Return [X, Y] of the center of cell containing provided text 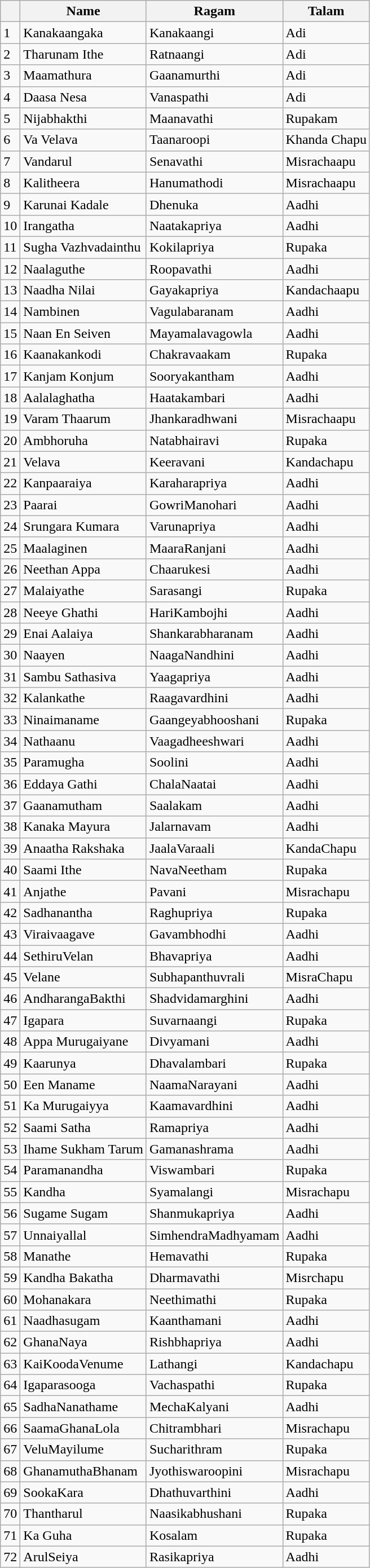
11 [10, 247]
Dhavalambari [214, 1063]
Ragam [214, 11]
69 [10, 1492]
Anaatha Rakshaka [83, 848]
7 [10, 161]
Jalarnavam [214, 827]
Gayakapriya [214, 290]
64 [10, 1385]
Sugame Sugam [83, 1213]
GhanaNaya [83, 1342]
44 [10, 956]
Chitrambhari [214, 1428]
50 [10, 1085]
28 [10, 612]
Anjathe [83, 891]
27 [10, 591]
Nijabhakthi [83, 118]
57 [10, 1235]
67 [10, 1450]
Naasikabhushani [214, 1514]
35 [10, 763]
Natabhairavi [214, 441]
Saami Satha [83, 1127]
6 [10, 140]
Jyothiswaroopini [214, 1471]
Tharunam Ithe [83, 54]
Vagulabaranam [214, 312]
18 [10, 398]
62 [10, 1342]
Talam [326, 11]
Ka Murugaiyya [83, 1106]
Dhathuvarthini [214, 1492]
Name [83, 11]
Vandarul [83, 161]
Igaparasooga [83, 1385]
Maalaginen [83, 548]
Irangatha [83, 226]
Neethan Appa [83, 569]
VeluMayilume [83, 1450]
46 [10, 999]
39 [10, 848]
Kosalam [214, 1535]
23 [10, 505]
Shadvidamarghini [214, 999]
Maanavathi [214, 118]
Sarasangi [214, 591]
Sambu Sathasiva [83, 677]
Shanmukapriya [214, 1213]
Lathangi [214, 1364]
SadhaNanathame [83, 1407]
61 [10, 1321]
GowriManohari [214, 505]
Kaanthamani [214, 1321]
Sadhanantha [83, 913]
Ratnaangi [214, 54]
Soolini [214, 763]
Viswambari [214, 1170]
Bhavapriya [214, 956]
AndharangaBakthi [83, 999]
26 [10, 569]
Ambhoruha [83, 441]
Haatakambari [214, 398]
Kaanakankodi [83, 355]
Jhankaradhwani [214, 419]
5 [10, 118]
19 [10, 419]
41 [10, 891]
Saami Ithe [83, 870]
Gaangeyabhooshani [214, 720]
71 [10, 1535]
31 [10, 677]
56 [10, 1213]
Kandha Bakatha [83, 1278]
10 [10, 226]
Srungara Kumara [83, 526]
3 [10, 76]
NaamaNarayani [214, 1085]
42 [10, 913]
Paramanandha [83, 1170]
Nathaanu [83, 741]
Malaiyathe [83, 591]
47 [10, 1020]
14 [10, 312]
Karunai Kadale [83, 204]
Naayen [83, 655]
Sugha Vazhvadainthu [83, 247]
16 [10, 355]
KaiKoodaVenume [83, 1364]
33 [10, 720]
51 [10, 1106]
Vachaspathi [214, 1385]
ChalaNaatai [214, 784]
Raagavardhini [214, 698]
SookaKara [83, 1492]
25 [10, 548]
24 [10, 526]
Rasikapriya [214, 1557]
66 [10, 1428]
Kaamavardhini [214, 1106]
Paarai [83, 505]
Gamanashrama [214, 1149]
Kaarunya [83, 1063]
Kanpaaraiya [83, 483]
17 [10, 376]
12 [10, 269]
Khanda Chapu [326, 140]
Kanjam Konjum [83, 376]
GhanamuthaBhanam [83, 1471]
Eddaya Gathi [83, 784]
Roopavathi [214, 269]
Yaagapriya [214, 677]
60 [10, 1299]
49 [10, 1063]
SaamaGhanaLola [83, 1428]
54 [10, 1170]
1 [10, 33]
Sucharithram [214, 1450]
36 [10, 784]
Maamathura [83, 76]
Mayamalavagowla [214, 333]
29 [10, 634]
53 [10, 1149]
Chaarukesi [214, 569]
Aalalaghatha [83, 398]
Thantharul [83, 1514]
Naatakapriya [214, 226]
Naadha Nilai [83, 290]
SethiruVelan [83, 956]
32 [10, 698]
Ka Guha [83, 1535]
Kandachaapu [326, 290]
Een Maname [83, 1085]
Syamalangi [214, 1192]
Shankarabharanam [214, 634]
Daasa Nesa [83, 97]
Pavani [214, 891]
Appa Murugaiyane [83, 1042]
MaaraRanjani [214, 548]
58 [10, 1256]
SimhendraMadhyamam [214, 1235]
Paramugha [83, 763]
40 [10, 870]
68 [10, 1471]
8 [10, 183]
Keeravani [214, 462]
Va Velava [83, 140]
Hemavathi [214, 1256]
Kanakaangi [214, 33]
Viraivaagave [83, 934]
Misrchapu [326, 1278]
Kokilapriya [214, 247]
Ihame Sukham Tarum [83, 1149]
Ramapriya [214, 1127]
9 [10, 204]
Nambinen [83, 312]
Enai Aalaiya [83, 634]
Chakravaakam [214, 355]
ArulSeiya [83, 1557]
15 [10, 333]
Kanakaangaka [83, 33]
Naalaguthe [83, 269]
Varunapriya [214, 526]
Naan En Seiven [83, 333]
21 [10, 462]
Saalakam [214, 805]
13 [10, 290]
Naadhasugam [83, 1321]
55 [10, 1192]
20 [10, 441]
37 [10, 805]
30 [10, 655]
Velane [83, 977]
Gavambhodhi [214, 934]
Raghupriya [214, 913]
Ninaimaname [83, 720]
Vaagadheeshwari [214, 741]
Rishbhapriya [214, 1342]
Velava [83, 462]
HariKambojhi [214, 612]
72 [10, 1557]
Sooryakantham [214, 376]
Gaanamurthi [214, 76]
NaagaNandhini [214, 655]
4 [10, 97]
MechaKalyani [214, 1407]
45 [10, 977]
63 [10, 1364]
Rupakam [326, 118]
Kanaka Mayura [83, 827]
Karaharapriya [214, 483]
Vanaspathi [214, 97]
MisraChapu [326, 977]
Divyamani [214, 1042]
52 [10, 1127]
22 [10, 483]
Kalitheera [83, 183]
Taanaroopi [214, 140]
NavaNeetham [214, 870]
34 [10, 741]
Manathe [83, 1256]
Kalankathe [83, 698]
JaalaVaraali [214, 848]
Dharmavathi [214, 1278]
48 [10, 1042]
Gaanamutham [83, 805]
Subhapanthuvrali [214, 977]
Mohanakara [83, 1299]
38 [10, 827]
2 [10, 54]
KandaChapu [326, 848]
Neethimathi [214, 1299]
Igapara [83, 1020]
Senavathi [214, 161]
59 [10, 1278]
Dhenuka [214, 204]
Hanumathodi [214, 183]
Suvarnaangi [214, 1020]
Kandha [83, 1192]
Unnaiyallal [83, 1235]
Neeye Ghathi [83, 612]
43 [10, 934]
Varam Thaarum [83, 419]
70 [10, 1514]
65 [10, 1407]
